Provide the [X, Y] coordinate of the cell's center where the given text is located.  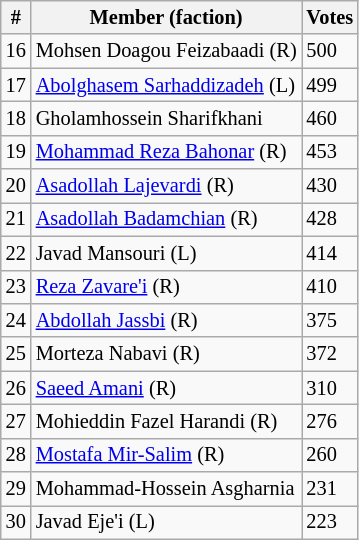
428 [330, 219]
Mohammad-Hossein Asgharnia [166, 489]
Mohsen Doagou Feizabaadi (R) [166, 51]
Javad Mansouri (L) [166, 253]
372 [330, 354]
Saeed Amani (R) [166, 388]
430 [330, 186]
414 [330, 253]
Gholamhossein Sharifkhani [166, 118]
453 [330, 152]
26 [16, 388]
20 [16, 186]
Reza Zavare'i (R) [166, 287]
28 [16, 455]
410 [330, 287]
Abdollah Jassbi (R) [166, 320]
23 [16, 287]
260 [330, 455]
16 [16, 51]
18 [16, 118]
# [16, 17]
24 [16, 320]
223 [330, 522]
19 [16, 152]
Mohammad Reza Bahonar (R) [166, 152]
22 [16, 253]
27 [16, 421]
460 [330, 118]
310 [330, 388]
499 [330, 85]
29 [16, 489]
17 [16, 85]
30 [16, 522]
Mostafa Mir-Salim (R) [166, 455]
375 [330, 320]
Abolghasem Sarhaddizadeh (L) [166, 85]
21 [16, 219]
Votes [330, 17]
Mohieddin Fazel Harandi (R) [166, 421]
276 [330, 421]
500 [330, 51]
Asadollah Lajevardi (R) [166, 186]
Javad Eje'i (L) [166, 522]
25 [16, 354]
Morteza Nabavi (R) [166, 354]
231 [330, 489]
Asadollah Badamchian (R) [166, 219]
Member (faction) [166, 17]
